Identify which cell holds the provided text, then report its [x, y] central coordinate. 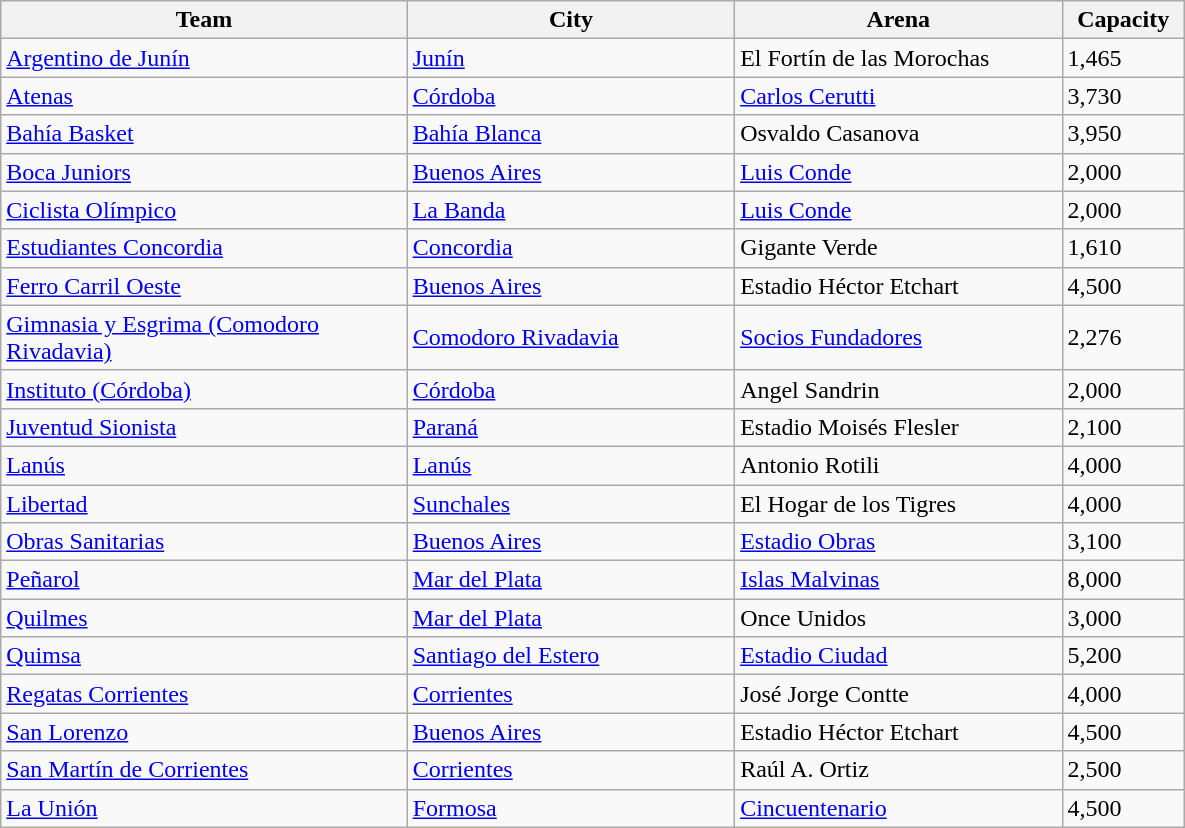
Quilmes [204, 618]
Antonio Rotili [898, 465]
Formosa [570, 808]
Concordia [570, 248]
Estadio Obras [898, 542]
Bahía Basket [204, 134]
Osvaldo Casanova [898, 134]
5,200 [1123, 656]
Junín [570, 58]
2,500 [1123, 770]
Ferro Carril Oeste [204, 286]
3,730 [1123, 96]
2,100 [1123, 427]
Team [204, 20]
San Lorenzo [204, 732]
Once Unidos [898, 618]
3,950 [1123, 134]
Estadio Ciudad [898, 656]
La Banda [570, 210]
Estudiantes Concordia [204, 248]
Bahía Blanca [570, 134]
Sunchales [570, 503]
El Fortín de las Morochas [898, 58]
Argentino de Junín [204, 58]
3,100 [1123, 542]
Ciclista Olímpico [204, 210]
Atenas [204, 96]
1,465 [1123, 58]
Islas Malvinas [898, 580]
Libertad [204, 503]
El Hogar de los Tigres [898, 503]
Instituto (Córdoba) [204, 389]
Santiago del Estero [570, 656]
Arena [898, 20]
2,276 [1123, 338]
3,000 [1123, 618]
8,000 [1123, 580]
Gigante Verde [898, 248]
José Jorge Contte [898, 694]
Juventud Sionista [204, 427]
Socios Fundadores [898, 338]
Cincuentenario [898, 808]
Capacity [1123, 20]
Regatas Corrientes [204, 694]
Peñarol [204, 580]
Raúl A. Ortiz [898, 770]
Carlos Cerutti [898, 96]
Paraná [570, 427]
La Unión [204, 808]
Obras Sanitarias [204, 542]
Estadio Moisés Flesler [898, 427]
Angel Sandrin [898, 389]
Quimsa [204, 656]
1,610 [1123, 248]
City [570, 20]
Gimnasia y Esgrima (Comodoro Rivadavia) [204, 338]
Comodoro Rivadavia [570, 338]
Boca Juniors [204, 172]
San Martín de Corrientes [204, 770]
